Extract the (X, Y) coordinate from the center of the cell holding the provided text.  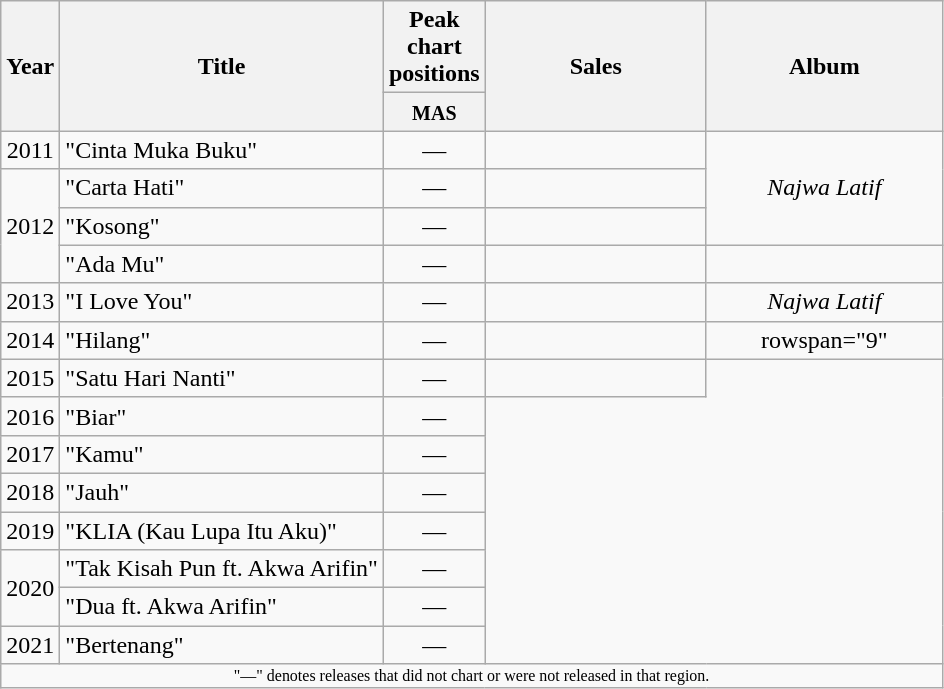
2018 (30, 492)
2013 (30, 302)
"Tak Kisah Pun ft. Akwa Arifin" (222, 569)
Year (30, 66)
"Dua ft. Akwa Arifin" (222, 607)
2011 (30, 150)
"I Love You" (222, 302)
"Carta Hati" (222, 188)
2021 (30, 645)
2012 (30, 226)
Album (824, 66)
"Cinta Muka Buku" (222, 150)
2017 (30, 454)
"Hilang" (222, 340)
"Kosong" (222, 226)
2015 (30, 378)
MAS (434, 112)
Title (222, 66)
"Biar" (222, 416)
Sales (596, 66)
"Satu Hari Nanti" (222, 378)
2020 (30, 588)
"KLIA (Kau Lupa Itu Aku)" (222, 531)
"Jauh" (222, 492)
2014 (30, 340)
"—" denotes releases that did not chart or were not released in that region. (472, 676)
"Kamu" (222, 454)
"Ada Mu" (222, 264)
2019 (30, 531)
"Bertenang" (222, 645)
rowspan="9" (824, 340)
2016 (30, 416)
Peak chart positions (434, 47)
